Capture the cell that displays the provided text and extract its (x, y) central coordinate. 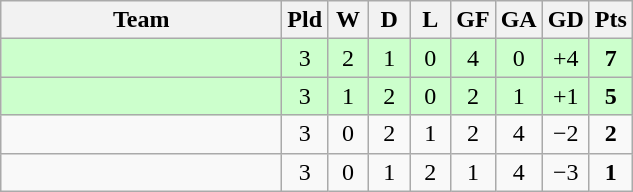
Pts (610, 20)
GA (518, 20)
+1 (566, 96)
Pld (305, 20)
L (430, 20)
Team (142, 20)
+4 (566, 58)
−3 (566, 172)
D (390, 20)
W (348, 20)
5 (610, 96)
7 (610, 58)
GD (566, 20)
−2 (566, 134)
GF (473, 20)
